Return the (X, Y) coordinate for the center point of the cell that contains the specified text.  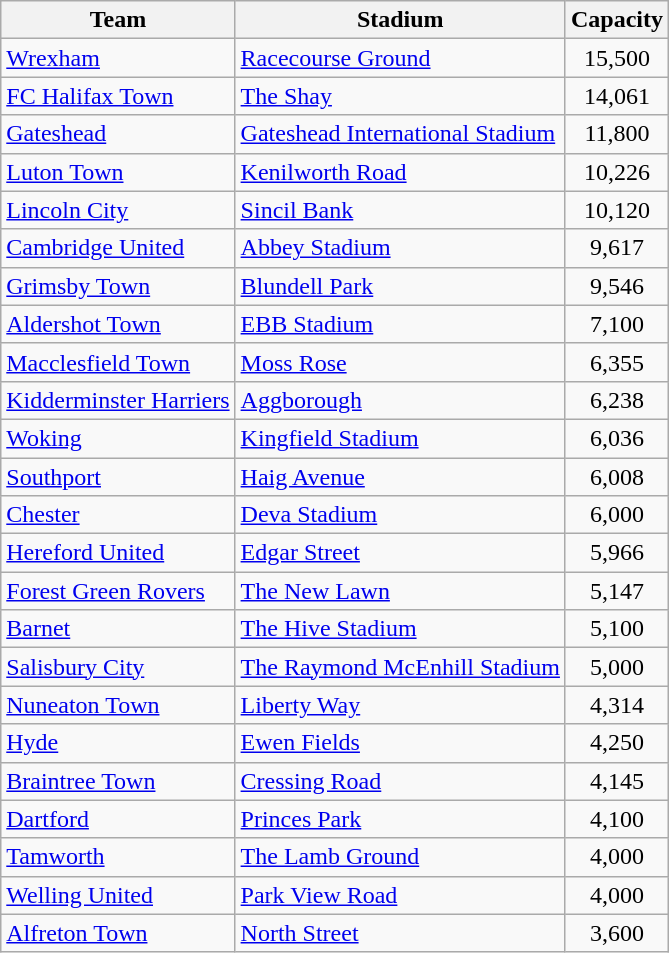
Salisbury City (118, 667)
Nuneaton Town (118, 705)
Gateshead (118, 134)
Welling United (118, 895)
6,000 (616, 515)
5,147 (616, 591)
The Lamb Ground (400, 857)
Blundell Park (400, 286)
Chester (118, 515)
North Street (400, 933)
EBB Stadium (400, 324)
Grimsby Town (118, 286)
Aggborough (400, 400)
Liberty Way (400, 705)
Capacity (616, 20)
Sincil Bank (400, 210)
10,226 (616, 172)
Princes Park (400, 819)
11,800 (616, 134)
3,600 (616, 933)
5,966 (616, 553)
15,500 (616, 58)
Cambridge United (118, 248)
Hereford United (118, 553)
10,120 (616, 210)
Luton Town (118, 172)
Racecourse Ground (400, 58)
Haig Avenue (400, 477)
5,000 (616, 667)
Abbey Stadium (400, 248)
6,355 (616, 362)
Stadium (400, 20)
The New Lawn (400, 591)
Park View Road (400, 895)
The Hive Stadium (400, 629)
4,145 (616, 781)
Kidderminster Harriers (118, 400)
6,238 (616, 400)
Gateshead International Stadium (400, 134)
6,036 (616, 438)
4,250 (616, 743)
6,008 (616, 477)
5,100 (616, 629)
Wrexham (118, 58)
4,314 (616, 705)
The Raymond McEnhill Stadium (400, 667)
Lincoln City (118, 210)
Macclesfield Town (118, 362)
Tamworth (118, 857)
7,100 (616, 324)
Cressing Road (400, 781)
Southport (118, 477)
Deva Stadium (400, 515)
Alfreton Town (118, 933)
9,546 (616, 286)
Ewen Fields (400, 743)
14,061 (616, 96)
Hyde (118, 743)
Moss Rose (400, 362)
Team (118, 20)
Braintree Town (118, 781)
FC Halifax Town (118, 96)
Forest Green Rovers (118, 591)
The Shay (400, 96)
Aldershot Town (118, 324)
Woking (118, 438)
Edgar Street (400, 553)
Barnet (118, 629)
Kingfield Stadium (400, 438)
Kenilworth Road (400, 172)
4,100 (616, 819)
9,617 (616, 248)
Dartford (118, 819)
